Capture the cell that displays the provided text and extract its [x, y] central coordinate. 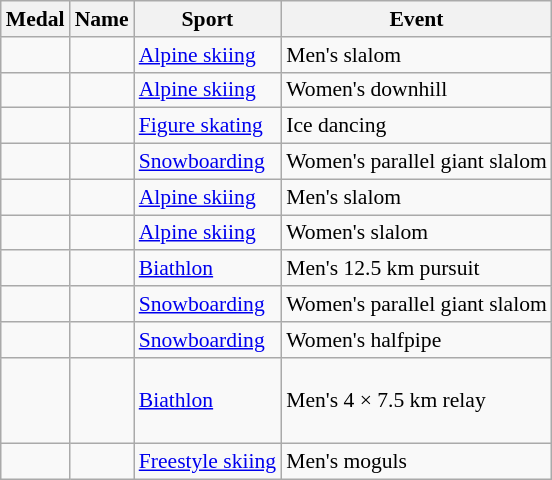
Men's 12.5 km pursuit [416, 269]
Medal [36, 19]
Women's slalom [416, 233]
Sport [208, 19]
Men's 4 × 7.5 km relay [416, 400]
Women's downhill [416, 90]
Freestyle skiing [208, 462]
Event [416, 19]
Ice dancing [416, 126]
Men's moguls [416, 462]
Women's halfpipe [416, 340]
Name [102, 19]
Figure skating [208, 126]
